Find where the given text appears and provide that cell's center as [X, Y] coordinate. 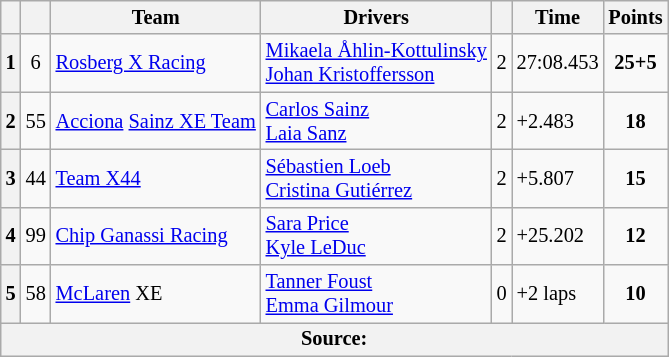
Chip Ganassi Racing [156, 236]
4 [11, 236]
1 [11, 63]
5 [11, 294]
Carlos Sainz Laia Sanz [376, 121]
Acciona Sainz XE Team [156, 121]
Points [635, 17]
27:08.453 [558, 63]
99 [36, 236]
+25.202 [558, 236]
15 [635, 178]
25+5 [635, 63]
6 [36, 63]
Sara Price Kyle LeDuc [376, 236]
12 [635, 236]
+2.483 [558, 121]
Team X44 [156, 178]
Drivers [376, 17]
Sébastien Loeb Cristina Gutiérrez [376, 178]
Mikaela Åhlin-Kottulinsky Johan Kristoffersson [376, 63]
3 [11, 178]
18 [635, 121]
44 [36, 178]
Source: [334, 339]
55 [36, 121]
+2 laps [558, 294]
+5.807 [558, 178]
Rosberg X Racing [156, 63]
58 [36, 294]
Time [558, 17]
Tanner Foust Emma Gilmour [376, 294]
Team [156, 17]
McLaren XE [156, 294]
10 [635, 294]
0 [502, 294]
